Scan for the cell matching the given text and deliver its [X, Y] coordinate at center. 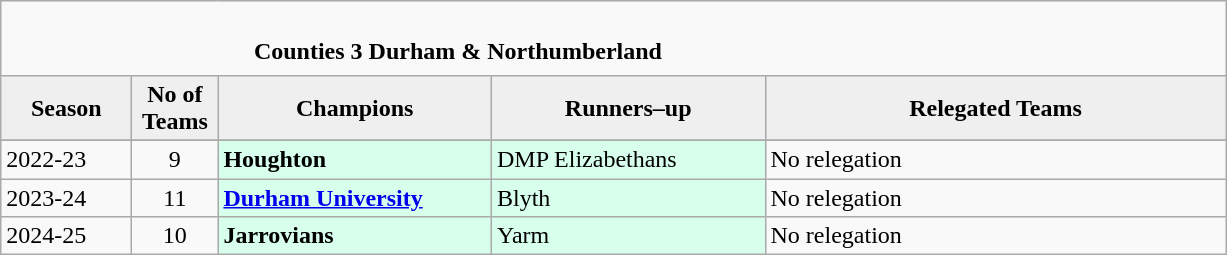
Jarrovians [355, 236]
Champions [355, 108]
Relegated Teams [996, 108]
Durham University [355, 197]
No of Teams [175, 108]
Houghton [355, 159]
11 [175, 197]
2024-25 [66, 236]
Blyth [628, 197]
Yarm [628, 236]
9 [175, 159]
2022-23 [66, 159]
2023-24 [66, 197]
10 [175, 236]
Season [66, 108]
DMP Elizabethans [628, 159]
Runners–up [628, 108]
